Return [x, y] of the center of cell containing provided text 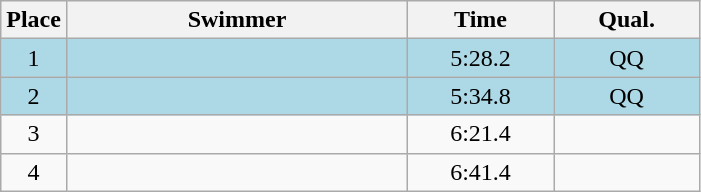
Qual. [627, 20]
Place [34, 20]
Swimmer [236, 20]
2 [34, 96]
4 [34, 172]
6:21.4 [481, 134]
3 [34, 134]
5:34.8 [481, 96]
1 [34, 58]
6:41.4 [481, 172]
Time [481, 20]
5:28.2 [481, 58]
